Capture the cell that displays the provided text and extract its [X, Y] central coordinate. 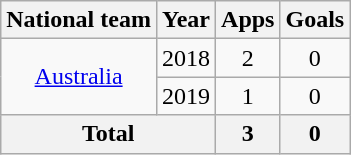
2019 [186, 96]
Australia [79, 77]
3 [248, 134]
2 [248, 58]
Apps [248, 20]
1 [248, 96]
National team [79, 20]
Year [186, 20]
2018 [186, 58]
Goals [315, 20]
Total [108, 134]
